Locate the cell with the specified text and output its (x, y) center coordinate. 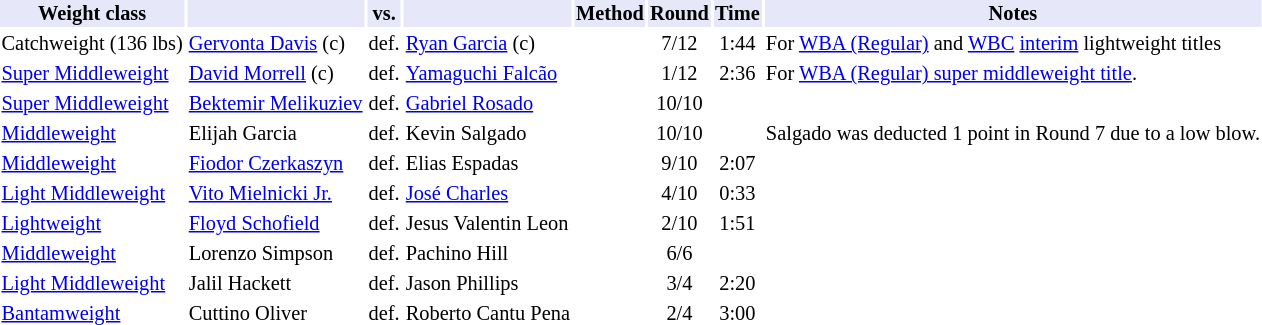
Elias Espadas (488, 164)
3/4 (679, 284)
1:44 (737, 44)
Jalil Hackett (276, 284)
For WBA (Regular) and WBC interim lightweight titles (1012, 44)
1/12 (679, 74)
2:07 (737, 164)
2:36 (737, 74)
Pachino Hill (488, 254)
Gabriel Rosado (488, 104)
Method (610, 14)
2:20 (737, 284)
2/10 (679, 224)
Jesus Valentin Leon (488, 224)
Weight class (92, 14)
6/6 (679, 254)
Notes (1012, 14)
Fiodor Czerkaszyn (276, 164)
1:51 (737, 224)
For WBA (Regular) super middleweight title. (1012, 74)
Bektemir Melikuziev (276, 104)
David Morrell (c) (276, 74)
Jason Phillips (488, 284)
Vito Mielnicki Jr. (276, 194)
Ryan Garcia (c) (488, 44)
Gervonta Davis (c) (276, 44)
Elijah Garcia (276, 134)
7/12 (679, 44)
Salgado was deducted 1 point in Round 7 due to a low blow. (1012, 134)
Lorenzo Simpson (276, 254)
Lightweight (92, 224)
vs. (384, 14)
Kevin Salgado (488, 134)
Time (737, 14)
Catchweight (136 lbs) (92, 44)
9/10 (679, 164)
Yamaguchi Falcão (488, 74)
0:33 (737, 194)
José Charles (488, 194)
Round (679, 14)
4/10 (679, 194)
Floyd Schofield (276, 224)
